Locate the cell with the specified text and output its (X, Y) center coordinate. 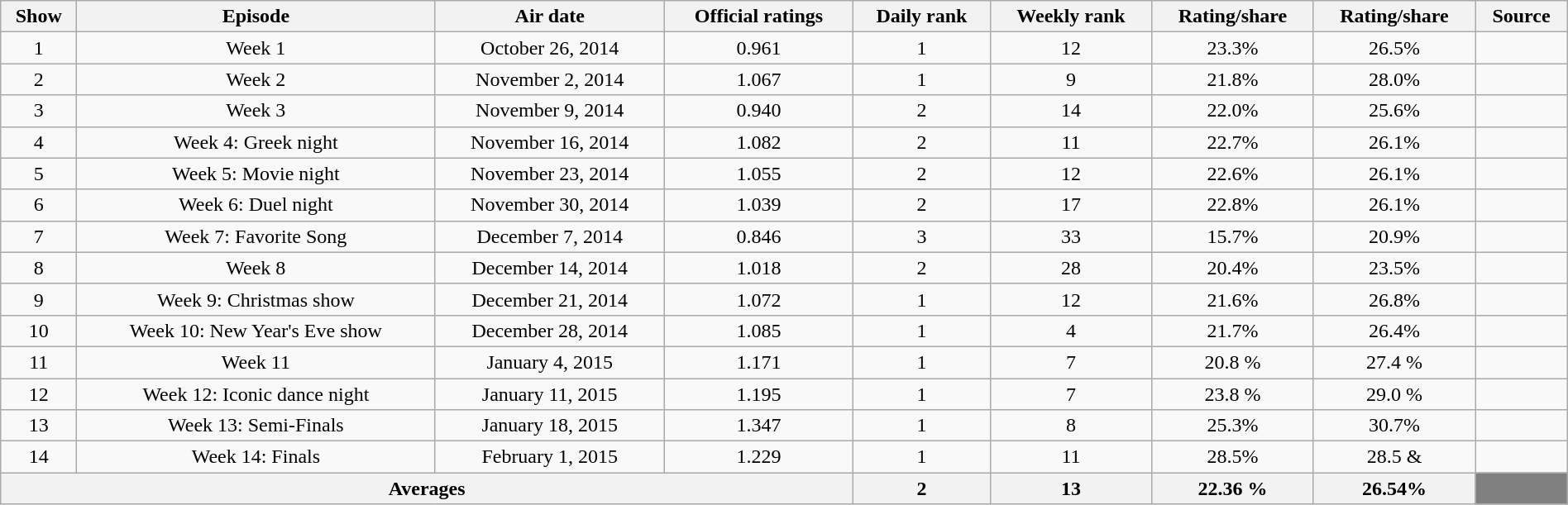
21.6% (1233, 299)
Week 9: Christmas show (256, 299)
25.6% (1394, 111)
29.0 % (1394, 394)
Week 6: Duel night (256, 205)
26.5% (1394, 48)
28.5 & (1394, 457)
22.0% (1233, 111)
0.846 (758, 236)
22.7% (1233, 142)
December 14, 2014 (549, 268)
Episode (256, 17)
1.085 (758, 331)
28 (1070, 268)
Week 2 (256, 79)
26.54% (1394, 488)
23.5% (1394, 268)
November 16, 2014 (549, 142)
November 2, 2014 (549, 79)
January 18, 2015 (549, 426)
Week 1 (256, 48)
Averages (427, 488)
22.6% (1233, 174)
Week 7: Favorite Song (256, 236)
33 (1070, 236)
Week 13: Semi-Finals (256, 426)
Week 14: Finals (256, 457)
23.8 % (1233, 394)
0.940 (758, 111)
10 (39, 331)
November 30, 2014 (549, 205)
Week 8 (256, 268)
1.067 (758, 79)
6 (39, 205)
20.9% (1394, 236)
Week 3 (256, 111)
1.171 (758, 362)
15.7% (1233, 236)
1.018 (758, 268)
22.36 % (1233, 488)
Week 4: Greek night (256, 142)
Air date (549, 17)
October 26, 2014 (549, 48)
26.4% (1394, 331)
December 7, 2014 (549, 236)
1.039 (758, 205)
February 1, 2015 (549, 457)
1.229 (758, 457)
27.4 % (1394, 362)
Weekly rank (1070, 17)
21.7% (1233, 331)
December 21, 2014 (549, 299)
25.3% (1233, 426)
5 (39, 174)
1.082 (758, 142)
23.3% (1233, 48)
November 9, 2014 (549, 111)
22.8% (1233, 205)
Week 10: New Year's Eve show (256, 331)
1.195 (758, 394)
26.8% (1394, 299)
28.5% (1233, 457)
Official ratings (758, 17)
Week 11 (256, 362)
28.0% (1394, 79)
1.347 (758, 426)
1.072 (758, 299)
Week 5: Movie night (256, 174)
Daily rank (921, 17)
21.8% (1233, 79)
January 11, 2015 (549, 394)
December 28, 2014 (549, 331)
Show (39, 17)
1.055 (758, 174)
November 23, 2014 (549, 174)
January 4, 2015 (549, 362)
20.8 % (1233, 362)
30.7% (1394, 426)
20.4% (1233, 268)
0.961 (758, 48)
17 (1070, 205)
Week 12: Iconic dance night (256, 394)
Source (1522, 17)
